Detect which cell encompasses the target text, then output its (x, y) center coordinate. 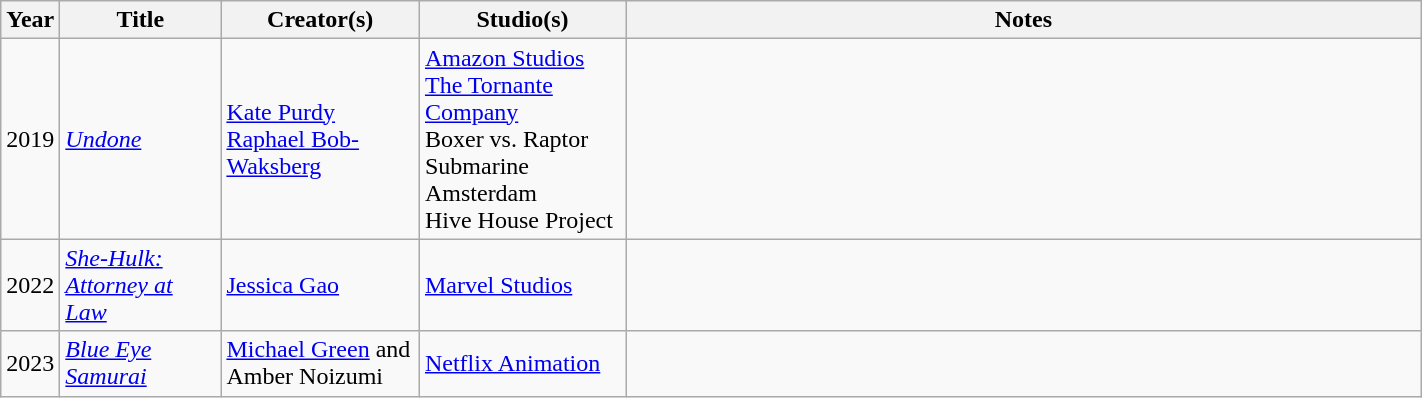
Studio(s) (522, 20)
Creator(s) (320, 20)
Blue Eye Samurai (140, 364)
2022 (30, 285)
2019 (30, 139)
She-Hulk: Attorney at Law (140, 285)
Michael Green and Amber Noizumi (320, 364)
Title (140, 20)
2023 (30, 364)
Netflix Animation (522, 364)
Jessica Gao (320, 285)
Marvel Studios (522, 285)
Amazon StudiosThe Tornante CompanyBoxer vs. RaptorSubmarine AmsterdamHive House Project (522, 139)
Year (30, 20)
Notes (1024, 20)
Undone (140, 139)
Kate PurdyRaphael Bob-Waksberg (320, 139)
